Provide the (X, Y) coordinate of the cell's center where the given text is located.  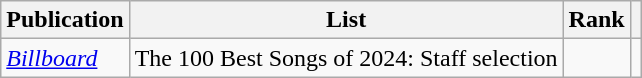
Billboard (65, 58)
Rank (596, 20)
List (346, 20)
Publication (65, 20)
The 100 Best Songs of 2024: Staff selection (346, 58)
